Scan for the cell matching the given text and deliver its [x, y] coordinate at center. 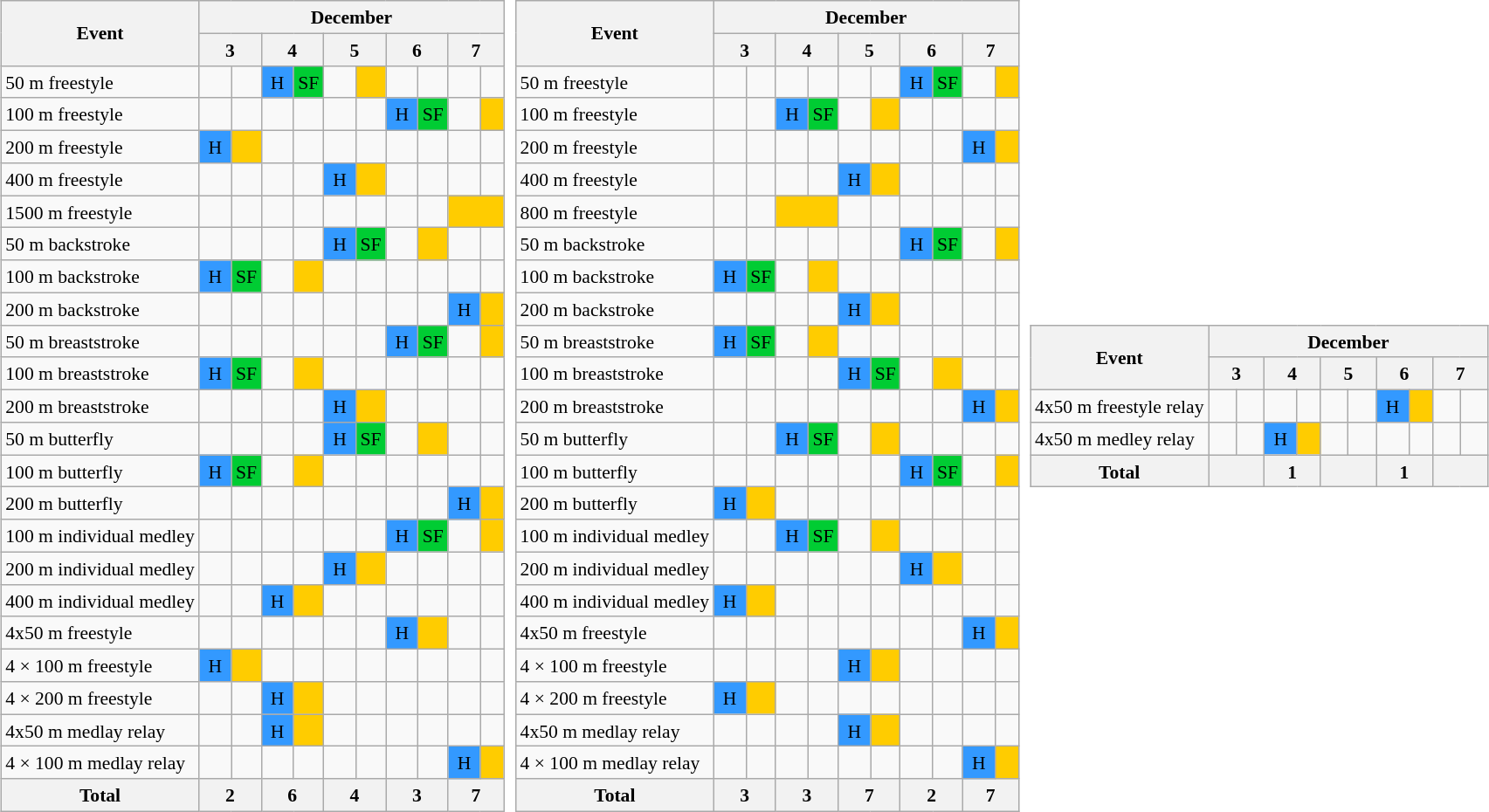
4x50 m medley relay [1120, 438]
1500 m freestyle [100, 211]
800 m freestyle [615, 211]
4x50 m freestyle relay [1120, 407]
